Detect which cell encompasses the target text, then output its [x, y] center coordinate. 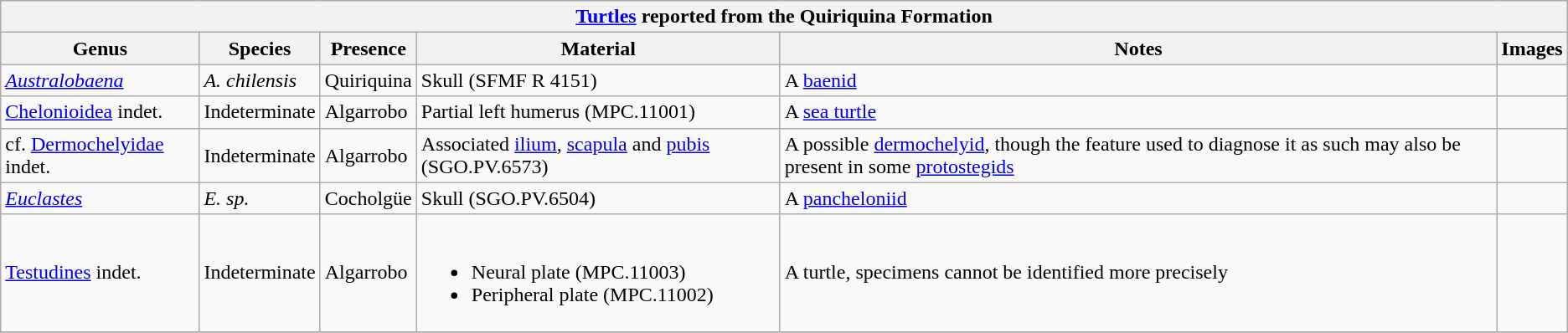
Turtles reported from the Quiriquina Formation [784, 17]
Images [1532, 49]
Neural plate (MPC.11003)Peripheral plate (MPC.11002) [598, 273]
A possible dermochelyid, though the feature used to diagnose it as such may also be present in some protostegids [1138, 156]
Testudines indet. [101, 273]
Skull (SFMF R 4151) [598, 80]
E. sp. [260, 198]
Genus [101, 49]
Species [260, 49]
Notes [1138, 49]
Quiriquina [369, 80]
Associated ilium, scapula and pubis (SGO.PV.6573) [598, 156]
Euclastes [101, 198]
Presence [369, 49]
Partial left humerus (MPC.11001) [598, 112]
Skull (SGO.PV.6504) [598, 198]
A pancheloniid [1138, 198]
cf. Dermochelyidae indet. [101, 156]
Chelonioidea indet. [101, 112]
A baenid [1138, 80]
Australobaena [101, 80]
A turtle, specimens cannot be identified more precisely [1138, 273]
A sea turtle [1138, 112]
A. chilensis [260, 80]
Cocholgüe [369, 198]
Material [598, 49]
